From the cell containing the given text, extract its center point as [x, y] coordinate. 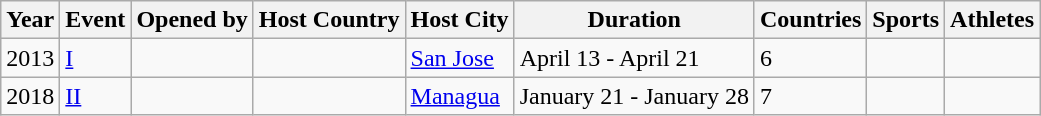
San Jose [460, 58]
2013 [30, 58]
Opened by [192, 20]
Countries [810, 20]
Sports [906, 20]
Host City [460, 20]
Year [30, 20]
I [96, 58]
7 [810, 96]
Managua [460, 96]
January 21 - January 28 [634, 96]
6 [810, 58]
II [96, 96]
Event [96, 20]
Duration [634, 20]
Athletes [992, 20]
2018 [30, 96]
April 13 - April 21 [634, 58]
Host Country [329, 20]
